For the text-containing cell, return its midpoint in (X, Y) coordinate format. 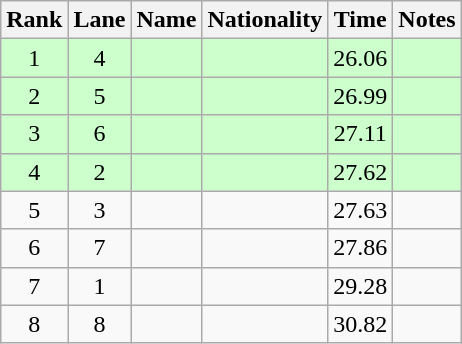
Time (360, 20)
Rank (34, 20)
Lane (100, 20)
29.28 (360, 286)
27.86 (360, 248)
Notes (427, 20)
Name (166, 20)
27.63 (360, 210)
Nationality (265, 20)
27.11 (360, 134)
26.06 (360, 58)
26.99 (360, 96)
30.82 (360, 324)
27.62 (360, 172)
